Extract the [X, Y] coordinate from the center of the cell holding the provided text.  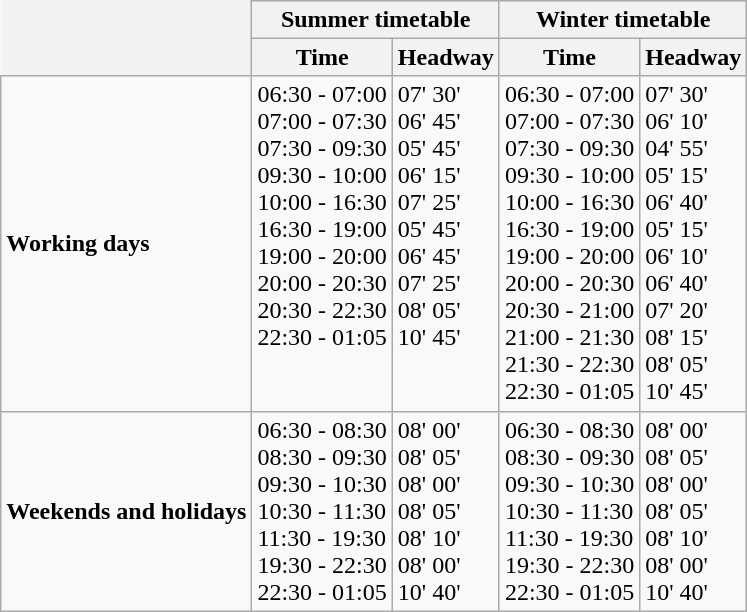
07' 30'06' 10'04' 55'05' 15'06' 40'05' 15'06' 10'06' 40'07' 20'08' 15'08' 05'10' 45' [694, 244]
06:30 - 07:0007:00 - 07:3007:30 - 09:3009:30 - 10:0010:00 - 16:3016:30 - 19:0019:00 - 20:0020:00 - 20:3020:30 - 22:3022:30 - 01:05 [322, 244]
07' 30'06' 45'05' 45'06' 15'07' 25'05' 45'06' 45'07' 25'08' 05'10' 45' [446, 244]
Winter timetable [622, 19]
Weekends and holidays [126, 511]
Summer timetable [376, 19]
Working days [126, 244]
